Scan for the cell matching the given text and deliver its [x, y] coordinate at center. 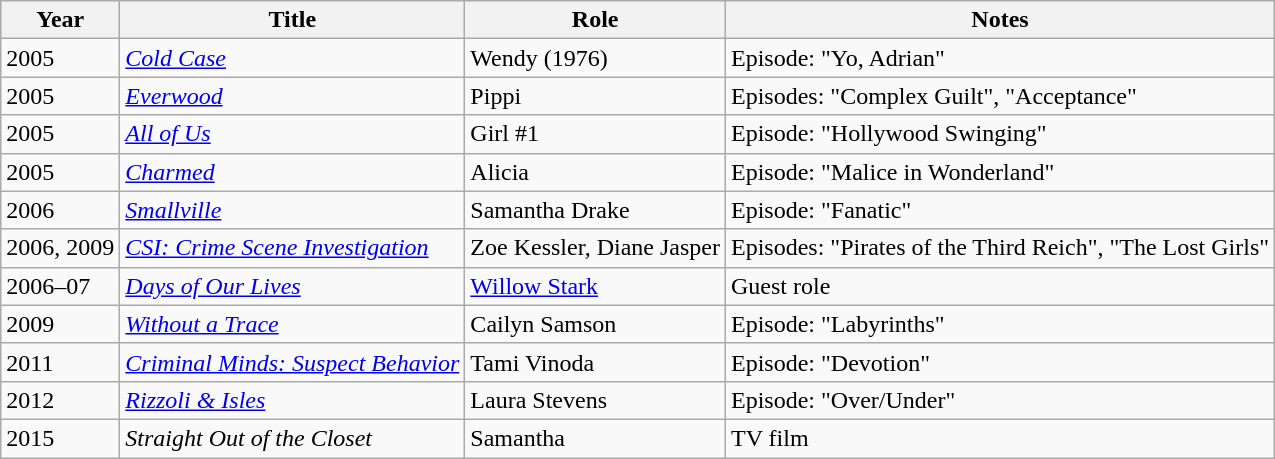
2006 [60, 210]
Episode: "Malice in Wonderland" [1000, 172]
Episode: "Devotion" [1000, 362]
Everwood [292, 96]
All of Us [292, 134]
Girl #1 [596, 134]
Year [60, 20]
Episode: "Yo, Adrian" [1000, 58]
Role [596, 20]
Zoe Kessler, Diane Jasper [596, 248]
Guest role [1000, 286]
Alicia [596, 172]
Smallville [292, 210]
Rizzoli & Isles [292, 400]
Tami Vinoda [596, 362]
Title [292, 20]
Laura Stevens [596, 400]
Episodes: "Complex Guilt", "Acceptance" [1000, 96]
TV film [1000, 438]
2006–07 [60, 286]
Cailyn Samson [596, 324]
Episode: "Over/Under" [1000, 400]
Episode: "Fanatic" [1000, 210]
Straight Out of the Closet [292, 438]
Samantha [596, 438]
Notes [1000, 20]
Charmed [292, 172]
2006, 2009 [60, 248]
Days of Our Lives [292, 286]
Samantha Drake [596, 210]
Episodes: "Pirates of the Third Reich", "The Lost Girls" [1000, 248]
Willow Stark [596, 286]
2015 [60, 438]
2012 [60, 400]
Cold Case [292, 58]
Wendy (1976) [596, 58]
CSI: Crime Scene Investigation [292, 248]
2009 [60, 324]
Criminal Minds: Suspect Behavior [292, 362]
Episode: "Labyrinths" [1000, 324]
2011 [60, 362]
Without a Trace [292, 324]
Episode: "Hollywood Swinging" [1000, 134]
Pippi [596, 96]
